Scan for the cell matching the given text and deliver its [x, y] coordinate at center. 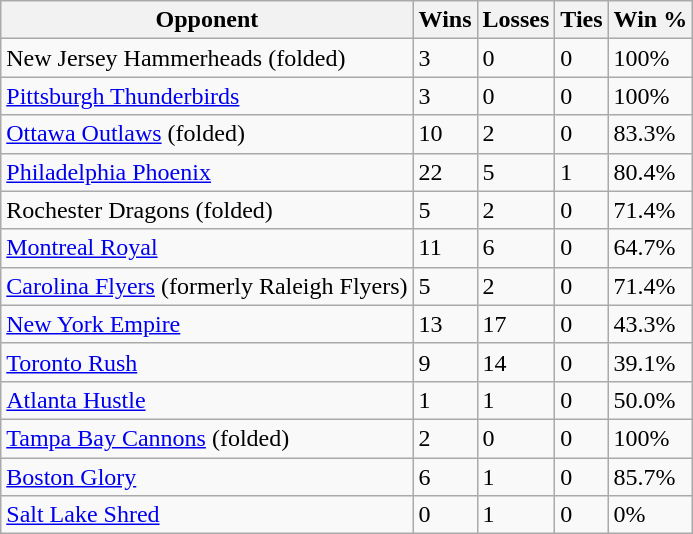
17 [516, 324]
New Jersey Hammerheads (folded) [207, 58]
Win % [650, 20]
Carolina Flyers (formerly Raleigh Flyers) [207, 286]
Opponent [207, 20]
Pittsburgh Thunderbirds [207, 96]
50.0% [650, 400]
80.4% [650, 172]
Salt Lake Shred [207, 515]
Rochester Dragons (folded) [207, 210]
Boston Glory [207, 477]
New York Empire [207, 324]
13 [445, 324]
Toronto Rush [207, 362]
85.7% [650, 477]
39.1% [650, 362]
83.3% [650, 134]
Montreal Royal [207, 248]
Wins [445, 20]
Ties [582, 20]
Atlanta Hustle [207, 400]
Philadelphia Phoenix [207, 172]
22 [445, 172]
Losses [516, 20]
64.7% [650, 248]
9 [445, 362]
14 [516, 362]
10 [445, 134]
43.3% [650, 324]
0% [650, 515]
11 [445, 248]
Ottawa Outlaws (folded) [207, 134]
Tampa Bay Cannons (folded) [207, 438]
